Search for the cell housing the specified text and yield its (x, y) center coordinate. 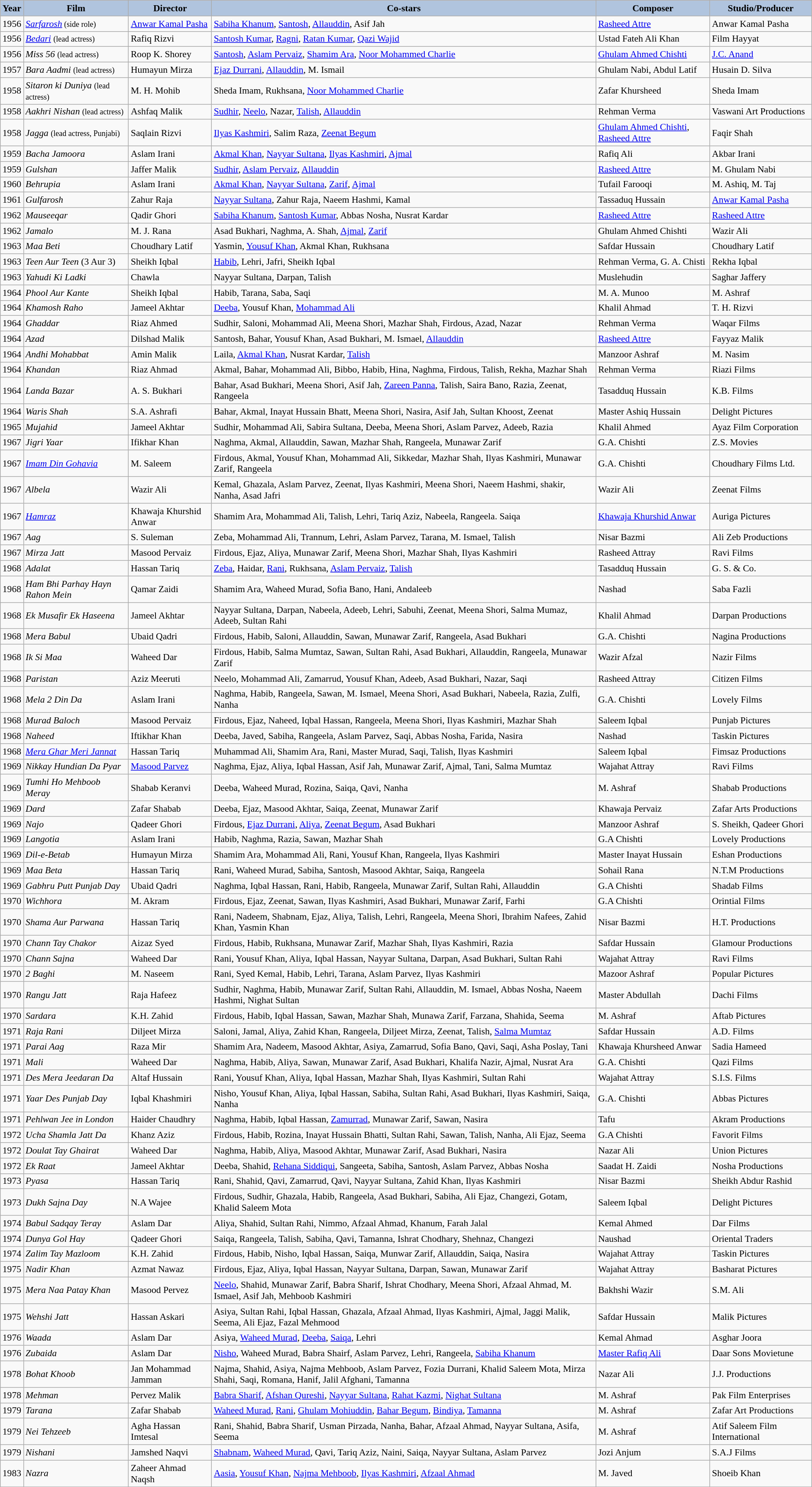
Mera Naa Patay Khan (76, 1291)
Raza Mir (170, 1047)
Ejaz Durrani, Allauddin, M. Ismail (404, 70)
Naghma, Habib, Iqbal Hassan, Zamurrad, Munawar Zarif, Sawan, Nasira (404, 1120)
Yahudi Ki Ladki (76, 277)
Film Hayyat (760, 39)
Union Pictures (760, 1150)
Faqir Shah (760, 133)
Firdous, Ejaz, Aliya, Munawar Zarif, Meena Shori, Mazhar Shah, Ilyas Kashmiri (404, 553)
Naghma, Habib, Rangeela, Sawan, M. Ismael, Meena Shori, Asad Bukhari, Nabeela, Razia, Zulfi, Nanha (404, 699)
Phool Aur Kante (76, 293)
Aag (76, 538)
Landa Bazar (76, 391)
Tafu (653, 1120)
Deeba, Ejaz, Masood Akhtar, Saiqa, Zeenat, Munawar Zarif (404, 809)
Des Mera Jeedaran Da (76, 1078)
M. Akram (170, 901)
Daar Sons Movietune (760, 1354)
Babra Sharif, Afshan Qureshi, Nayyar Sultana, Rahat Kazmi, Nighat Sultana (404, 1395)
M. J. Rana (170, 231)
Dar Films (760, 1223)
Aizaz Syed (170, 943)
Khandan (76, 370)
Zeenat Films (760, 490)
Malik Pictures (760, 1317)
Jagga (lead actress, Punjabi) (76, 133)
Parai Aag (76, 1047)
Mela 2 Din Da (76, 699)
Abbas Pictures (760, 1098)
Sudhir, Aslam Pervaiz, Allauddin (404, 169)
M. Saleem (170, 463)
Saba Fazli (760, 589)
Nisho, Waheed Murad, Babra Shairf, Aslam Parvez, Lehri, Rangeela, Sabiha Khanum (404, 1354)
Rani, Nadeem, Shabnam, Ejaz, Aliya, Talish, Lehri, Rangeela, Meena Shori, Ibrahim Nafees, Zahid Khan, Yasmin Khan (404, 923)
Naghma, Iqbal Hassan, Rani, Habib, Rangeela, Munawar Zarif, Sultan Rahi, Allauddin (404, 886)
Fimsaz Productions (760, 752)
Muhammad Ali, Shamim Ara, Rani, Master Murad, Saqi, Talish, Ilyas Kashmiri (404, 752)
Nazra (76, 1474)
Waqar Films (760, 324)
Akmal, Bahar, Mohammad Ali, Bibbo, Habib, Hina, Naghma, Firdous, Talish, Rekha, Mazhar Shah (404, 370)
Mazoor Ashraf (653, 974)
Khawaja Khursheed Anwar (653, 1047)
Babul Sadqay Teray (76, 1223)
Diljeet Mirza (170, 1031)
Masood Pervez (170, 1291)
Sitaron ki Duniya (lead actress) (76, 91)
2 Baghi (76, 974)
Wehshi Jatt (76, 1317)
Chawla (170, 277)
Imam Din Gohavia (76, 463)
N.T.M Productions (760, 871)
Nikkay Hundian Da Pyar (76, 767)
Deeba, Shahid, Rehana Siddiqui, Sangeeta, Sabiha, Santosh, Aslam Parvez, Abbas Nosha (404, 1166)
Dunya Gol Hay (76, 1239)
1965 (12, 427)
Waris Shah (76, 412)
Hamraz (76, 516)
Akbar Irani (760, 154)
Sudhir, Neelo, Nazar, Talish, Allauddin (404, 112)
Sheikh Abdur Rashid (760, 1181)
Zafar Art Productions (760, 1411)
Rani, Syed Kemal, Habib, Lehri, Tarana, Aslam Parvez, Ilyas Kashmiri (404, 974)
Mali (76, 1063)
M. Ghulam Nabi (760, 169)
Nayyar Sultana, Darpan, Talish (404, 277)
Kemal Ahmed (653, 1223)
Masood Parvez (170, 767)
Najma, Shahid, Asiya, Najma Mehboob, Aslam Parvez, Fozia Durrani, Khalid Saleem Mota, Mirza Shahi, Saqi, Romana, Hanif, Jalil Afghani, Tamanna (404, 1374)
Sabiha Khanum, Santosh Kumar, Abbas Nosha, Nusrat Kardar (404, 216)
S.A.J Films (760, 1453)
Jaffer Malik (170, 169)
Mauseeqar (76, 216)
Sudhir, Naghma, Habib, Munawar Zarif, Sultan Rahi, Allauddin, M. Ismael, Abbas Nosha, Naeem Hashmi, Nighat Sultan (404, 995)
Akmal Khan, Nayyar Sultana, Ilyas Kashmiri, Ajmal (404, 154)
Dukh Sajna Day (76, 1202)
Pehlwan Jee in London (76, 1120)
Rangu Jatt (76, 995)
Andhi Mohabbat (76, 354)
Langotia (76, 839)
1960 (12, 185)
Lovely Films (760, 699)
1961 (12, 200)
Shamim Ara, Nadeem, Masood Akhtar, Asiya, Zamarrud, Sofia Bano, Qavi, Saqi, Asha Poslay, Tani (404, 1047)
Aasia, Yousuf Khan, Najma Mehboob, Ilyas Kashmiri, Afzaal Ahmad (404, 1474)
Aakhri Nishan (lead actress) (76, 112)
Saghar Jaffery (760, 277)
M. H. Mohib (170, 91)
Deeba, Yousuf Khan, Mohammad Ali (404, 308)
Agha Hassan Imtesal (170, 1432)
Gabhru Putt Punjab Day (76, 886)
Akram Productions (760, 1120)
Asad Bukhari, Naghma, A. Shah, Ajmal, Zarif (404, 231)
Firdous, Habib, Rozina, Inayat Hussain Bhatti, Sultan Rahi, Sawan, Talish, Nanha, Ali Ejaz, Seema (404, 1135)
Ustad Fateh Ali Khan (653, 39)
Master Rafiq Ali (653, 1354)
Shoeib Khan (760, 1474)
Murad Baloch (76, 721)
Zubaida (76, 1354)
Master Abdullah (653, 995)
H.T. Productions (760, 923)
Firdous, Habib, Rukhsana, Munawar Zarif, Mazhar Shah, Ilyas Kashmiri, Razia (404, 943)
Bedari (lead actress) (76, 39)
G. S. & Co. (760, 568)
J.J. Productions (760, 1374)
Aftab Pictures (760, 1016)
Ek Musafir Ek Haseena (76, 616)
Favorit Films (760, 1135)
Rehman Verma, G. A. Chisti (653, 262)
1957 (12, 70)
Sarfarosh (side role) (76, 24)
Hassan Askari (170, 1317)
Bahar, Asad Bukhari, Meena Shori, Asif Jah, Zareen Panna, Talish, Saira Bano, Razia, Zeenat, Rangeela (404, 391)
Sadia Hameed (760, 1047)
Saiqa, Rangeela, Talish, Sabiha, Qavi, Tamanna, Ishrat Chodhary, Shehnaz, Changezi (404, 1239)
Film (76, 8)
Co-stars (404, 8)
Ghaddar (76, 324)
Naghma, Habib, Aliya, Sawan, Munawar Zarif, Asad Bukhari, Khalifa Nazir, Ajmal, Nusrat Ara (404, 1063)
Naghma, Ejaz, Aliya, Iqbal Hassan, Asif Jah, Munawar Zarif, Ajmal, Tani, Salma Mumtaz (404, 767)
Jamshed Naqvi (170, 1453)
Ilyas Kashmiri, Salim Raza, Zeenat Begum (404, 133)
Jozi Anjum (653, 1453)
Darpan Productions (760, 616)
Zeba, Mohammad Ali, Trannum, Lehri, Aslam Parvez, Tarana, M. Ismael, Talish (404, 538)
Iqbal Khashmiri (170, 1098)
Ek Raat (76, 1166)
Auriga Pictures (760, 516)
Shamim Ara, Mohammad Ali, Rani, Yousuf Khan, Rangeela, Ilyas Kashmiri (404, 855)
Kemal Ahmad (653, 1338)
Teen Aur Teen (3 Aur 3) (76, 262)
Ham Bhi Parhay Hayn Rahon Mein (76, 589)
Dilshad Malik (170, 339)
Director (170, 8)
Nosha Productions (760, 1166)
Lovely Productions (760, 839)
A. S. Bukhari (170, 391)
Rafiq Rizvi (170, 39)
Rafiq Ali (653, 154)
Sudhir, Mohammad Ali, Sabira Sultana, Deeba, Meena Shori, Aslam Parvez, Adeeb, Razia (404, 427)
Oriental Traders (760, 1239)
Riaz Ahmad (170, 370)
Naghma, Akmal, Allauddin, Sawan, Mazhar Shah, Rangeela, Munawar Zarif (404, 443)
Ifikhar Khan (170, 443)
Zafar Arts Productions (760, 809)
Santosh, Aslam Pervaiz, Shamim Ara, Noor Mohammed Charlie (404, 55)
Glamour Productions (760, 943)
Khanz Aziz (170, 1135)
Maa Beta (76, 871)
Rani, Shahid, Qavi, Zamarrud, Qavi, Nayyar Sultana, Zahid Khan, Ilyas Kashmiri (404, 1181)
Saqlain Rizvi (170, 133)
Yaar Des Punjab Day (76, 1098)
Sudhir, Saloni, Mohammad Ali, Meena Shori, Mazhar Shah, Firdous, Azad, Nazar (404, 324)
Gulfarosh (76, 200)
J.C. Anand (760, 55)
S.I.S. Films (760, 1078)
Waada (76, 1338)
Rekha Iqbal (760, 262)
Zahur Raja (170, 200)
Shabnam, Waheed Murad, Qavi, Tariq Aziz, Naini, Saiqa, Nayyar Sultana, Aslam Parvez (404, 1453)
Wazir Afzal (653, 658)
Akmal Khan, Nayyar Sultana, Zarif, Ajmal (404, 185)
Pervez Malik (170, 1395)
Jamalo (76, 231)
Master Inayat Hussain (653, 855)
Zaheer Ahmad Naqsh (170, 1474)
Jigri Yaar (76, 443)
Firdous, Habib, Salma Mumtaz, Sawan, Sultan Rahi, Asad Bukhari, Allauddin, Rangeela, Munawar Zarif (404, 658)
Neelo, Mohammad Ali, Zamarrud, Yousuf Khan, Adeeb, Asad Bukhari, Nazar, Saqi (404, 679)
N.A Wajee (170, 1202)
Neelo, Shahid, Munawar Zarif, Babra Sharif, Ishrat Chodhary, Meena Shori, Afzaal Ahmad, M. Ismael, Asif Jah, Mehboob Kashmiri (404, 1291)
T. H. Rizvi (760, 308)
Tarana (76, 1411)
Raja Rani (76, 1031)
M. Ashiq, M. Taj (760, 185)
Basharat Pictures (760, 1270)
Asghar Joora (760, 1338)
Firdous, Sudhir, Ghazala, Habib, Rangeela, Asad Bukhari, Sabiha, Ali Ejaz, Changezi, Gotam, Khalid Saleem Mota (404, 1202)
Saloni, Jamal, Aliya, Zahid Khan, Rangeela, Diljeet Mirza, Zeenat, Talish, Salma Mumtaz (404, 1031)
Chann Tay Chakor (76, 943)
Qamar Zaidi (170, 589)
Naghma, Habib, Aliya, Masood Akhtar, Munawar Zarif, Asad Bukhari, Nasira (404, 1150)
Asiya, Waheed Murad, Deeba, Saiqa, Lehri (404, 1338)
Santosh, Bahar, Yousuf Khan, Asad Bukhari, M. Ismael, Allauddin (404, 339)
Rani, Shahid, Babra Sharif, Usman Pirzada, Nanha, Bahar, Afzaal Ahmad, Nayyar Sultana, Asifa, Seema (404, 1432)
Santosh Kumar, Ragni, Ratan Kumar, Qazi Wajid (404, 39)
M. Nasim (760, 354)
Zalim Tay Mazloom (76, 1254)
Shamim Ara, Waheed Murad, Sofia Bano, Hani, Andaleeb (404, 589)
Deeba, Waheed Murad, Rozina, Saiqa, Qavi, Nanha (404, 787)
Husain D. Silva (760, 70)
1983 (12, 1474)
Riaz Ahmed (170, 324)
Pak Film Enterprises (760, 1395)
Dil-e-Betab (76, 855)
Aliya, Shahid, Sultan Rahi, Nimmo, Afzaal Ahmad, Khanum, Farah Jalal (404, 1223)
S.A. Ashrafi (170, 412)
Nei Tehzeeb (76, 1432)
Paristan (76, 679)
Master Ashiq Hussain (653, 412)
Nazir Films (760, 658)
Aziz Meeruti (170, 679)
Year (12, 8)
Khawaja Pervaiz (653, 809)
Ghulam Nabi, Abdul Latif (653, 70)
Choudhary Films Ltd. (760, 463)
Sheda Imam, Rukhsana, Noor Mohammed Charlie (404, 91)
Saadat H. Zaidi (653, 1166)
Mera Ghar Meri Jannat (76, 752)
Miss 56 (lead actress) (76, 55)
Asiya, Sultan Rahi, Iqbal Hassan, Ghazala, Afzaal Ahmad, Ilyas Kashmiri, Ajmal, Jaggi Malik, Seema, Ali Ejaz, Fazal Mehmood (404, 1317)
M. Javed (653, 1474)
Firdous, Ejaz, Zeenat, Sawan, Ilyas Kashmiri, Asad Bukhari, Munawar Zarif, Farhi (404, 901)
M. Naseem (170, 974)
Firdous, Habib, Nisho, Iqbal Hassan, Saiqa, Munwar Zarif, Allauddin, Saiqa, Nasira (404, 1254)
Sabiha Khanum, Santosh, Allauddin, Asif Jah (404, 24)
Rani, Waheed Murad, Sabiha, Santosh, Masood Akhtar, Saiqa, Rangeela (404, 871)
Deeba, Javed, Sabiha, Rangeela, Aslam Parvez, Saqi, Abbas Nosha, Farida, Nasira (404, 736)
S.M. Ali (760, 1291)
Shabab Keranvi (170, 787)
Kemal, Ghazala, Aslam Parvez, Zeenat, Ilyas Kashmiri, Meena Shori, Naeem Hashmi, shakir, Nanha, Asad Jafri (404, 490)
Habib, Lehri, Jafri, Sheikh Iqbal (404, 262)
Zafar Khursheed (653, 91)
Azmat Nawaz (170, 1270)
Tassaduq Hussain (653, 200)
Azad (76, 339)
Haider Chaudhry (170, 1120)
Nadir Khan (76, 1270)
Qazi Films (760, 1063)
Altaf Hussain (170, 1078)
Rani, Yousuf Khan, Aliya, Iqbal Hassan, Nayyar Sultana, Darpan, Asad Bukhari, Sultan Rahi (404, 959)
Zeba, Haidar, Rani, Rukhsana, Aslam Pervaiz, Talish (404, 568)
Composer (653, 8)
Waheed Murad, Rani, Ghulam Mohiuddin, Bahar Begum, Bindiya, Tamanna (404, 1411)
Dard (76, 809)
Shama Aur Parwana (76, 923)
Khamosh Raho (76, 308)
Laila, Akmal Khan, Nusrat Kardar, Talish (404, 354)
Albela (76, 490)
Yasmin, Yousuf Khan, Akmal Khan, Rukhsana (404, 246)
Bahar, Akmal, Inayat Hussain Bhatt, Meena Shori, Nasira, Asif Jah, Sultan Khoost, Zeenat (404, 412)
Sheda Imam (760, 91)
Roop K. Shorey (170, 55)
Sardara (76, 1016)
Habib, Tarana, Saba, Saqi (404, 293)
Z.S. Movies (760, 443)
Ayaz Film Corporation (760, 427)
M. A. Munoo (653, 293)
Vaswani Art Productions (760, 112)
Chann Sajna (76, 959)
Firdous, Habib, Iqbal Hassan, Sawan, Mazhar Shah, Munawa Zarif, Farzana, Shahida, Seema (404, 1016)
Firdous, Ejaz Durrani, Aliya, Zeenat Begum, Asad Bukhari (404, 824)
Naheed (76, 736)
Ashfaq Malik (170, 112)
Firdous, Ejaz, Naheed, Iqbal Hassan, Rangeela, Meena Shori, Ilyas Kashmiri, Mazhar Shah (404, 721)
Nayyar Sultana, Darpan, Nabeela, Adeeb, Lehri, Sabuhi, Zeenat, Meena Shori, Salma Mumaz, Adeeb, Sultan Rahi (404, 616)
Nishani (76, 1453)
Khalil Ahmed (653, 427)
Ghulam Ahmed Chishti, Rasheed Attre (653, 133)
Atif Saleem Film International (760, 1432)
Popular Pictures (760, 974)
Nayyar Sultana, Zahur Raja, Naeem Hashmi, Kamal (404, 200)
Riazi Films (760, 370)
A.D. Films (760, 1031)
Ucha Shamla Jatt Da (76, 1135)
Punjab Pictures (760, 721)
Ik Si Maa (76, 658)
Muslehudin (653, 277)
Fayyaz Malik (760, 339)
Nisho, Yousuf Khan, Aliya, Iqbal Hassan, Sabiha, Sultan Rahi, Asad Bukhari, Ilyas Kashmiri, Saiqa, Nanha (404, 1098)
Studio/Producer (760, 8)
Firdous, Ejaz, Aliya, Iqbal Hassan, Nayyar Sultana, Darpan, Sawan, Munawar Zarif (404, 1270)
Maa Beti (76, 246)
Citizen Films (760, 679)
K.B. Films (760, 391)
Shadab Films (760, 886)
Mehman (76, 1395)
Nagina Productions (760, 637)
Amin Malik (170, 354)
Iftikhar Khan (170, 736)
Bohat Khoob (76, 1374)
Tumhi Ho Mehboob Meray (76, 787)
Doulat Tay Ghairat (76, 1150)
Rani, Yousuf Khan, Aliya, Iqbal Hassan, Mazhar Shah, Ilyas Kashmiri, Sultan Rahi (404, 1078)
Wichhora (76, 901)
Bara Aadmi (lead actress) (76, 70)
Jan Mohammad Jamman (170, 1374)
S. Sheikh, Qadeer Ghori (760, 824)
Dachi Films (760, 995)
Bakhshi Wazir (653, 1291)
Pyasa (76, 1181)
Habib, Naghma, Razia, Sawan, Mazhar Shah (404, 839)
Adalat (76, 568)
Ali Zeb Productions (760, 538)
Mera Babul (76, 637)
Qadir Ghori (170, 216)
Tufail Farooqi (653, 185)
Orintial Films (760, 901)
Gulshan (76, 169)
Shabab Productions (760, 787)
Najo (76, 824)
Bacha Jamoora (76, 154)
Firdous, Akmal, Yousuf Khan, Mohammad Ali, Sikkedar, Mazhar Shah, Ilyas Kashmiri, Munawar Zarif, Rangeela (404, 463)
S. Suleman (170, 538)
Mirza Jatt (76, 553)
Shamim Ara, Mohammad Ali, Talish, Lehri, Tariq Aziz, Nabeela, Rangeela. Saiqa (404, 516)
Raja Hafeez (170, 995)
Naushad (653, 1239)
Mujahid (76, 427)
Behrupia (76, 185)
Sohail Rana (653, 871)
Firdous, Habib, Saloni, Allauddin, Sawan, Munawar Zarif, Rangeela, Asad Bukhari (404, 637)
Eshan Productions (760, 855)
